Return [x, y] of the center of cell containing provided text 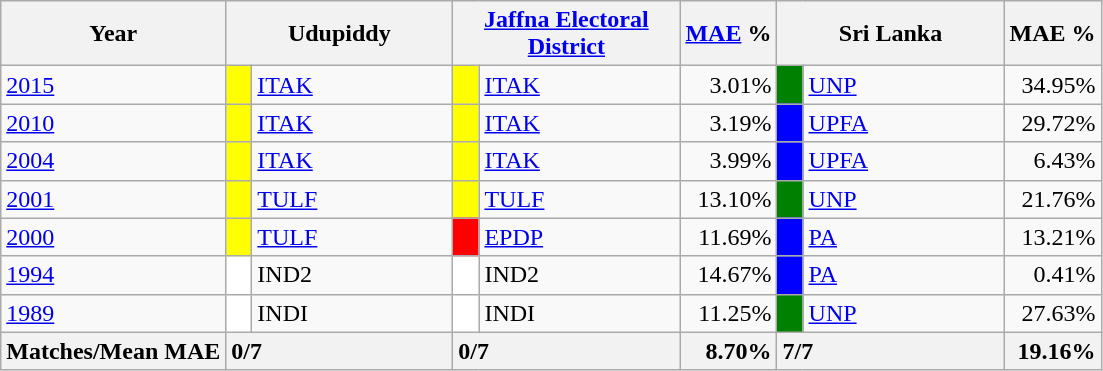
6.43% [1052, 161]
2015 [114, 85]
34.95% [1052, 85]
7/7 [890, 351]
Sri Lanka [890, 34]
2004 [114, 161]
29.72% [1052, 123]
14.67% [728, 275]
2001 [114, 199]
8.70% [728, 351]
1994 [114, 275]
19.16% [1052, 351]
2000 [114, 237]
3.99% [728, 161]
2010 [114, 123]
13.21% [1052, 237]
3.01% [728, 85]
Jaffna Electoral District [566, 34]
3.19% [728, 123]
11.69% [728, 237]
Year [114, 34]
0.41% [1052, 275]
11.25% [728, 313]
1989 [114, 313]
21.76% [1052, 199]
27.63% [1052, 313]
EPDP [580, 237]
Udupiddy [340, 34]
13.10% [728, 199]
Matches/Mean MAE [114, 351]
